Provide the [X, Y] coordinate of the cell's center where the given text is located.  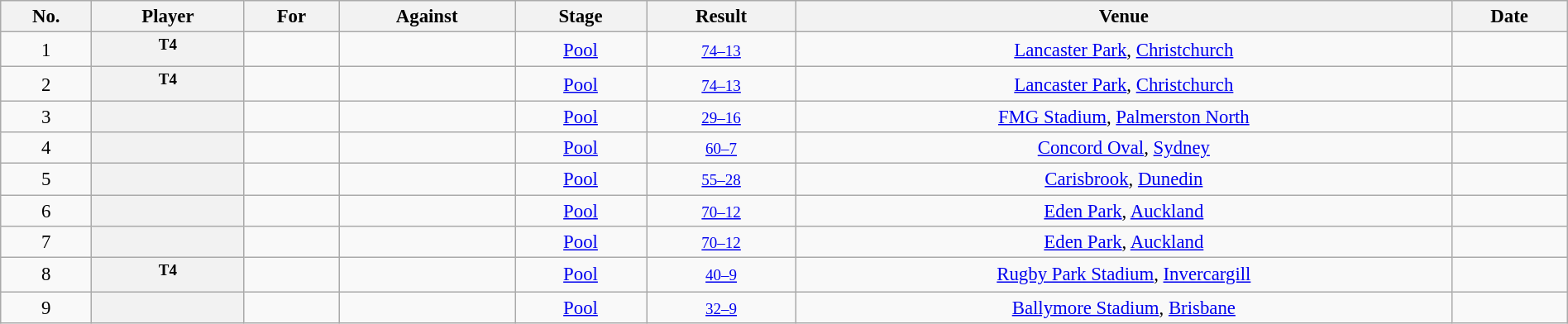
Concord Oval, Sydney [1124, 148]
Against [427, 17]
7 [46, 241]
FMG Stadium, Palmerston North [1124, 117]
Venue [1124, 17]
Ballymore Stadium, Brisbane [1124, 307]
40–9 [721, 274]
No. [46, 17]
60–7 [721, 148]
3 [46, 117]
8 [46, 274]
2 [46, 84]
Player [168, 17]
Carisbrook, Dunedin [1124, 179]
4 [46, 148]
Result [721, 17]
32–9 [721, 307]
5 [46, 179]
Date [1509, 17]
Stage [581, 17]
29–16 [721, 117]
9 [46, 307]
6 [46, 211]
1 [46, 50]
For [291, 17]
Rugby Park Stadium, Invercargill [1124, 274]
55–28 [721, 179]
